Search for the cell housing the specified text and yield its [X, Y] center coordinate. 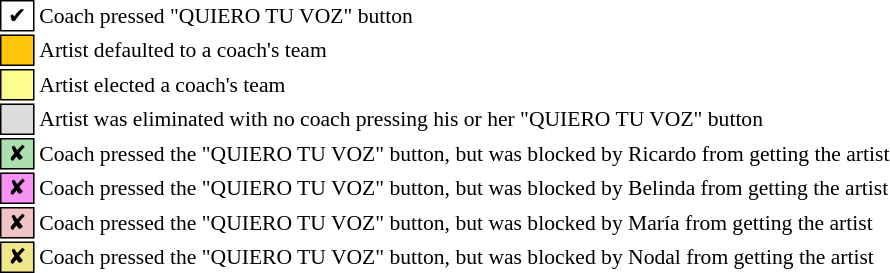
✔ [18, 16]
